From the cell containing the given text, extract its center point as [X, Y] coordinate. 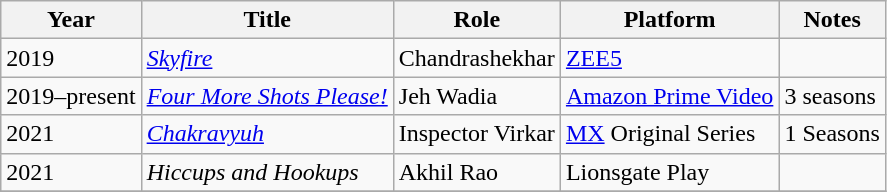
Jeh Wadia [476, 96]
Chandrashekhar [476, 58]
Notes [832, 20]
Akhil Rao [476, 172]
1 Seasons [832, 134]
Hiccups and Hookups [267, 172]
3 seasons [832, 96]
Skyfire [267, 58]
Title [267, 20]
Four More Shots Please! [267, 96]
Amazon Prime Video [669, 96]
Chakravyuh [267, 134]
ZEE5 [669, 58]
Lionsgate Play [669, 172]
MX Original Series [669, 134]
Year [71, 20]
Inspector Virkar [476, 134]
2019 [71, 58]
2019–present [71, 96]
Platform [669, 20]
Role [476, 20]
